From the cell containing the given text, extract its center point as [X, Y] coordinate. 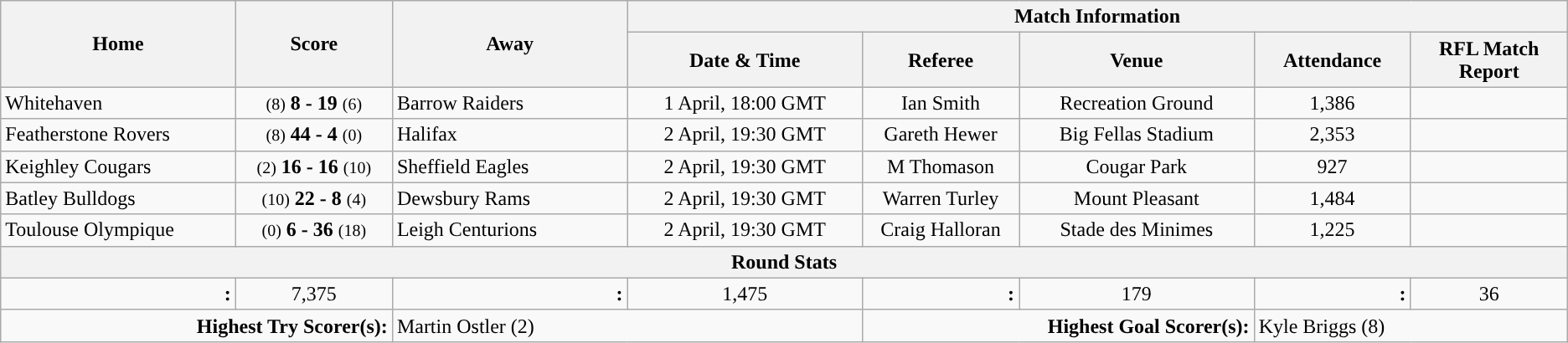
1,225 [1332, 230]
Warren Turley [940, 198]
RFL Match Report [1489, 60]
1,484 [1332, 198]
Craig Halloran [940, 230]
Leigh Centurions [509, 230]
36 [1489, 294]
Referee [940, 60]
Toulouse Olympique [119, 230]
Gareth Hewer [940, 135]
Recreation Ground [1137, 103]
(8) 44 - 4 (0) [313, 135]
Whitehaven [119, 103]
Round Stats [784, 262]
Dewsbury Rams [509, 198]
Venue [1137, 60]
Attendance [1332, 60]
2,353 [1332, 135]
Kyle Briggs (8) [1411, 325]
Date & Time [745, 60]
(8) 8 - 19 (6) [313, 103]
1,386 [1332, 103]
(10) 22 - 8 (4) [313, 198]
Featherstone Rovers [119, 135]
Sheffield Eagles [509, 166]
179 [1137, 294]
Highest Goal Scorer(s): [1058, 325]
Highest Try Scorer(s): [197, 325]
Big Fellas Stadium [1137, 135]
Cougar Park [1137, 166]
Home [119, 44]
(0) 6 - 36 (18) [313, 230]
1,475 [745, 294]
Mount Pleasant [1137, 198]
1 April, 18:00 GMT [745, 103]
Ian Smith [940, 103]
Away [509, 44]
Score [313, 44]
M Thomason [940, 166]
Barrow Raiders [509, 103]
Batley Bulldogs [119, 198]
(2) 16 - 16 (10) [313, 166]
927 [1332, 166]
Keighley Cougars [119, 166]
7,375 [313, 294]
Match Information [1097, 17]
Stade des Minimes [1137, 230]
Halifax [509, 135]
Martin Ostler (2) [627, 325]
